Detect which cell encompasses the target text, then output its (x, y) center coordinate. 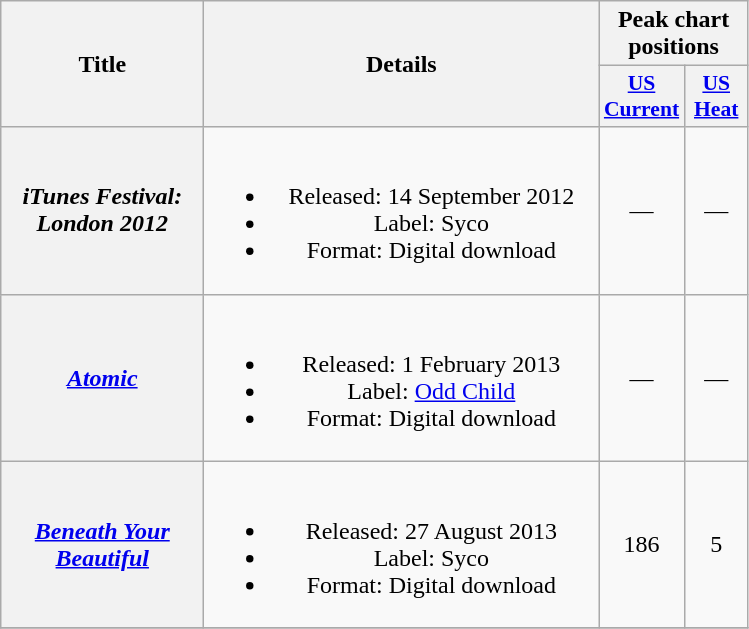
Beneath Your Beautiful (102, 544)
iTunes Festival: London 2012 (102, 210)
Released: 14 September 2012Label: SycoFormat: Digital download (402, 210)
Peak chart positions (674, 34)
Atomic (102, 378)
Released: 27 August 2013Label: SycoFormat: Digital download (402, 544)
Released: 1 February 2013Label: Odd ChildFormat: Digital download (402, 378)
5 (716, 544)
Title (102, 64)
USCurrent (642, 96)
USHeat (716, 96)
186 (642, 544)
Details (402, 64)
